Capture the cell that displays the provided text and extract its (x, y) central coordinate. 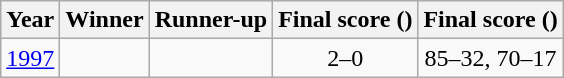
Runner-up (211, 20)
Winner (104, 20)
85–32, 70–17 (490, 58)
1997 (30, 58)
Year (30, 20)
2–0 (346, 58)
